Return [X, Y] of the center of cell containing provided text 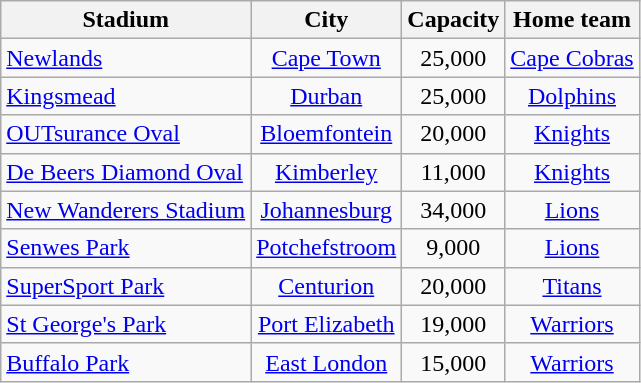
Senwes Park [126, 248]
St George's Park [126, 324]
Johannesburg [326, 210]
De Beers Diamond Oval [126, 172]
9,000 [454, 248]
Dolphins [572, 96]
Port Elizabeth [326, 324]
34,000 [454, 210]
SuperSport Park [126, 286]
11,000 [454, 172]
Potchefstroom [326, 248]
Cape Town [326, 58]
OUTsurance Oval [126, 134]
Buffalo Park [126, 362]
Home team [572, 20]
Bloemfontein [326, 134]
New Wanderers Stadium [126, 210]
Centurion [326, 286]
East London [326, 362]
Durban [326, 96]
Stadium [126, 20]
Capacity [454, 20]
Titans [572, 286]
19,000 [454, 324]
Newlands [126, 58]
Cape Cobras [572, 58]
15,000 [454, 362]
Kingsmead [126, 96]
City [326, 20]
Kimberley [326, 172]
